Return [X, Y] of the center of cell containing provided text 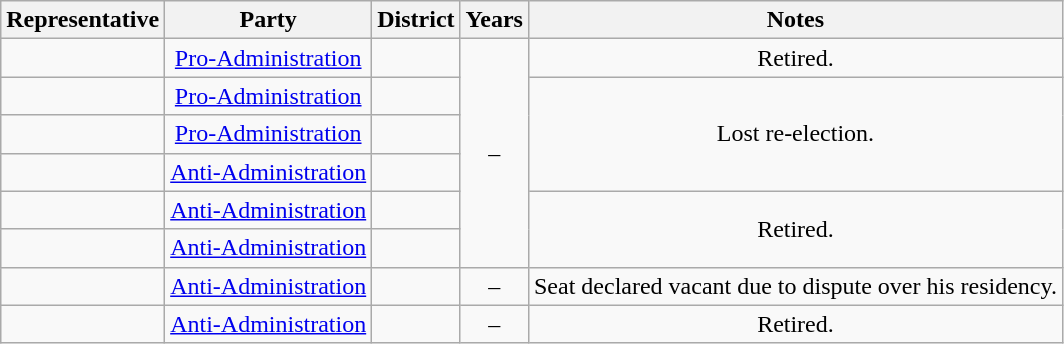
Seat declared vacant due to dispute over his residency. [795, 286]
Lost re-election. [795, 134]
Notes [795, 20]
Representative [83, 20]
District [416, 20]
Years [494, 20]
Party [268, 20]
